Scan for the cell matching the given text and deliver its (X, Y) coordinate at center. 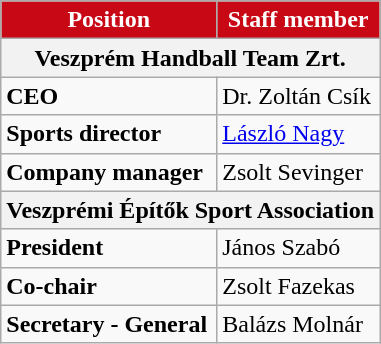
Balázs Molnár (298, 324)
Position (109, 20)
Dr. Zoltán Csík (298, 96)
Veszprémi Építők Sport Association (190, 210)
Veszprém Handball Team Zrt. (190, 58)
László Nagy (298, 134)
Secretary - General (109, 324)
Zsolt Fazekas (298, 286)
Sports director (109, 134)
Co-chair (109, 286)
János Szabó (298, 248)
CEO (109, 96)
Zsolt Sevinger (298, 172)
Company manager (109, 172)
Staff member (298, 20)
President (109, 248)
